Locate the cell with the specified text and output its (x, y) center coordinate. 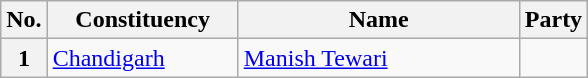
1 (24, 58)
No. (24, 20)
Party (553, 20)
Constituency (142, 20)
Manish Tewari (378, 58)
Name (378, 20)
Chandigarh (142, 58)
